Extract the [X, Y] coordinate from the center of the cell holding the provided text.  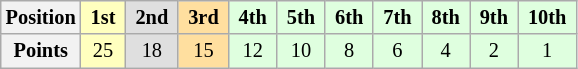
3rd [203, 17]
15 [203, 51]
4th [253, 17]
5th [301, 17]
1st [104, 17]
18 [152, 51]
10 [301, 51]
6th [349, 17]
25 [104, 51]
7th [397, 17]
9th [494, 17]
12 [253, 51]
2nd [152, 17]
6 [397, 51]
1 [547, 51]
10th [547, 17]
2 [494, 51]
Points [41, 51]
Position [41, 17]
4 [446, 51]
8 [349, 51]
8th [446, 17]
